Provide the [x, y] coordinate of the cell's center where the given text is located.  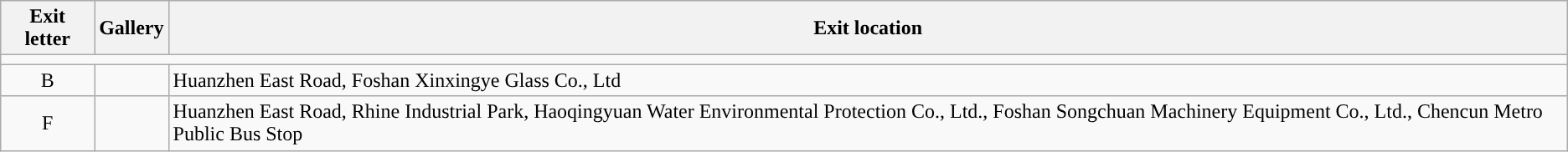
B [48, 80]
Exit letter [48, 28]
Huanzhen East Road, Foshan Xinxingye Glass Co., Ltd [868, 80]
Exit location [868, 28]
Gallery [132, 28]
F [48, 124]
